Output the [X, Y] coordinate of the center of the cell containing the given text.  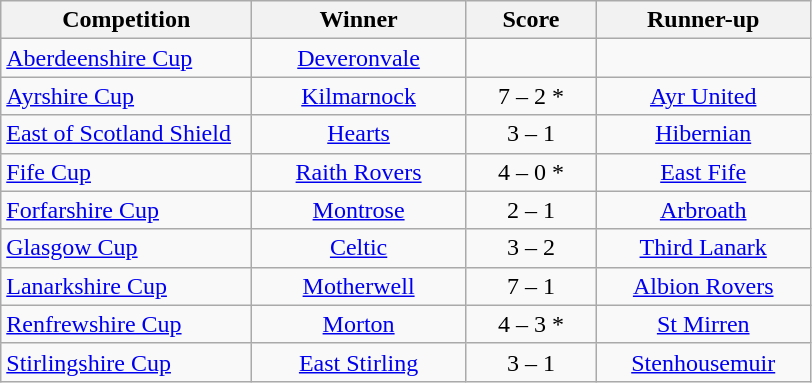
Ayr United [703, 96]
Motherwell [359, 286]
Raith Rovers [359, 172]
Montrose [359, 210]
Renfrewshire Cup [126, 324]
Albion Rovers [703, 286]
Hearts [359, 134]
Third Lanark [703, 248]
4 – 3 * [530, 324]
Runner-up [703, 20]
Ayrshire Cup [126, 96]
St Mirren [703, 324]
Aberdeenshire Cup [126, 58]
East of Scotland Shield [126, 134]
Celtic [359, 248]
7 – 2 * [530, 96]
Stenhousemuir [703, 362]
Forfarshire Cup [126, 210]
Stirlingshire Cup [126, 362]
Competition [126, 20]
East Fife [703, 172]
3 – 2 [530, 248]
East Stirling [359, 362]
Score [530, 20]
Morton [359, 324]
Lanarkshire Cup [126, 286]
Winner [359, 20]
Fife Cup [126, 172]
Hibernian [703, 134]
Deveronvale [359, 58]
Arbroath [703, 210]
Glasgow Cup [126, 248]
7 – 1 [530, 286]
Kilmarnock [359, 96]
2 – 1 [530, 210]
4 – 0 * [530, 172]
